Identify which cell holds the provided text, then report its (X, Y) central coordinate. 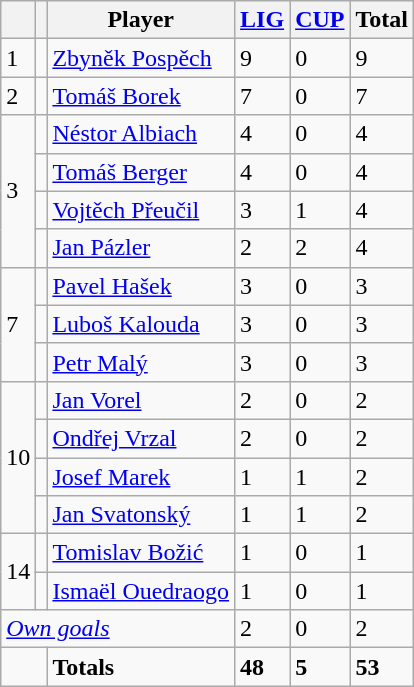
Jan Pázler (141, 248)
Player (141, 20)
Zbyněk Pospěch (141, 58)
Ondřej Vrzal (141, 438)
14 (18, 572)
Pavel Hašek (141, 286)
Tomáš Borek (141, 96)
Ismaël Ouedraogo (141, 591)
Vojtěch Přeučil (141, 210)
Josef Marek (141, 477)
Luboš Kalouda (141, 324)
Own goals (118, 629)
Totals (141, 667)
Total (382, 20)
Néstor Albiach (141, 134)
Jan Vorel (141, 400)
10 (18, 457)
53 (382, 667)
Tomislav Božić (141, 553)
Jan Svatonský (141, 515)
Petr Malý (141, 362)
Tomáš Berger (141, 172)
48 (262, 667)
LIG (262, 20)
5 (320, 667)
CUP (320, 20)
